For the text-containing cell, return its midpoint in (x, y) coordinate format. 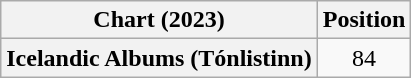
Chart (2023) (159, 20)
Position (364, 20)
84 (364, 58)
Icelandic Albums (Tónlistinn) (159, 58)
